Find where the given text appears and provide that cell's center as (x, y) coordinate. 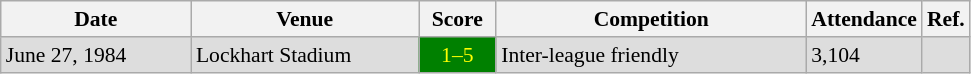
Competition (651, 19)
Attendance (864, 19)
Lockhart Stadium (305, 55)
Venue (305, 19)
Date (96, 19)
1–5 (457, 55)
3,104 (864, 55)
Score (457, 19)
Inter-league friendly (651, 55)
Ref. (946, 19)
June 27, 1984 (96, 55)
